Identify which cell holds the provided text, then report its [X, Y] central coordinate. 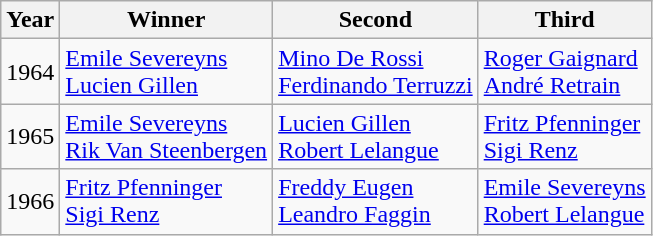
Lucien Gillen Robert Lelangue [376, 136]
1966 [30, 202]
Mino De Rossi Ferdinando Terruzzi [376, 72]
Freddy Eugen Leandro Faggin [376, 202]
Emile Severeyns Rik Van Steenbergen [166, 136]
Third [564, 20]
Second [376, 20]
Emile Severeyns Lucien Gillen [166, 72]
Roger Gaignard André Retrain [564, 72]
Winner [166, 20]
Emile Severeyns Robert Lelangue [564, 202]
1964 [30, 72]
Year [30, 20]
1965 [30, 136]
